Pinpoint the cell where the given text exists, returning its (x, y) midpoint coordinate. 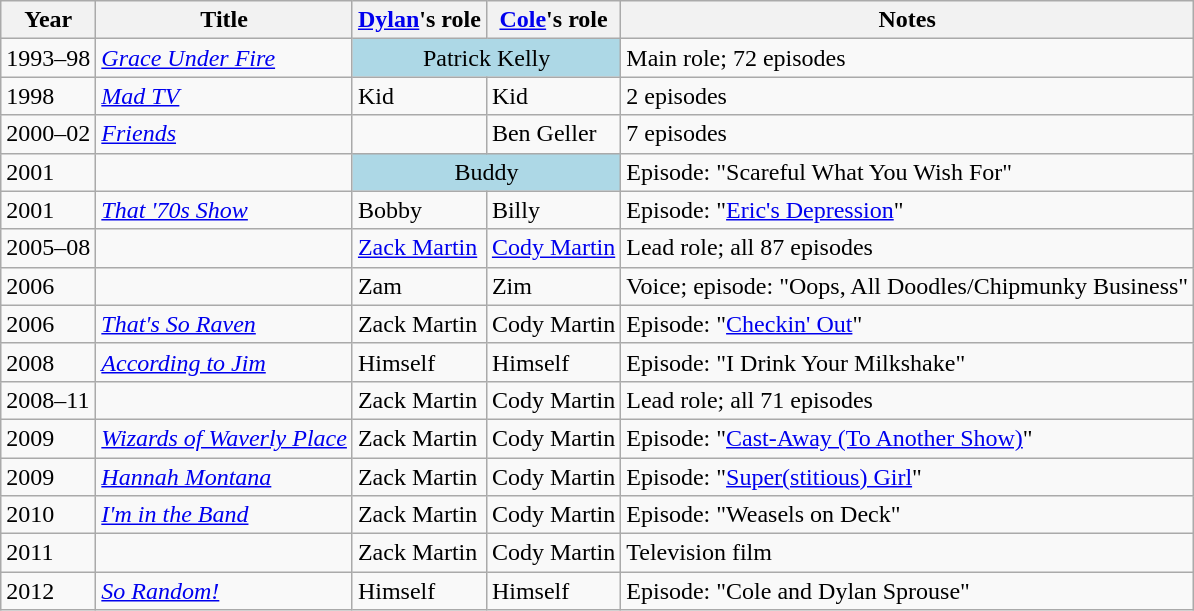
Main role; 72 episodes (908, 58)
Mad TV (224, 96)
2011 (48, 553)
Notes (908, 20)
Episode: "Eric's Depression" (908, 210)
2008–11 (48, 400)
2010 (48, 515)
Title (224, 20)
Episode: "Cole and Dylan Sprouse" (908, 591)
Episode: "Scareful What You Wish For" (908, 172)
1998 (48, 96)
I'm in the Band (224, 515)
Lead role; all 71 episodes (908, 400)
2000–02 (48, 134)
Grace Under Fire (224, 58)
Voice; episode: "Oops, All Doodles/Chipmunky Business" (908, 286)
2 episodes (908, 96)
Zim (553, 286)
Cole's role (553, 20)
7 episodes (908, 134)
Episode: "I Drink Your Milkshake" (908, 362)
2008 (48, 362)
Episode: "Cast-Away (To Another Show)" (908, 438)
Zam (419, 286)
Wizards of Waverly Place (224, 438)
Bobby (419, 210)
1993–98 (48, 58)
Lead role; all 87 episodes (908, 248)
Episode: "Weasels on Deck" (908, 515)
Television film (908, 553)
Patrick Kelly (486, 58)
Episode: "Super(stitious) Girl" (908, 477)
Dylan's role (419, 20)
Friends (224, 134)
Year (48, 20)
Billy (553, 210)
According to Jim (224, 362)
That '70s Show (224, 210)
Buddy (486, 172)
2012 (48, 591)
Ben Geller (553, 134)
So Random! (224, 591)
That's So Raven (224, 324)
Episode: "Checkin' Out" (908, 324)
Hannah Montana (224, 477)
2005–08 (48, 248)
